Return the (x, y) coordinate for the center point of the cell that contains the specified text.  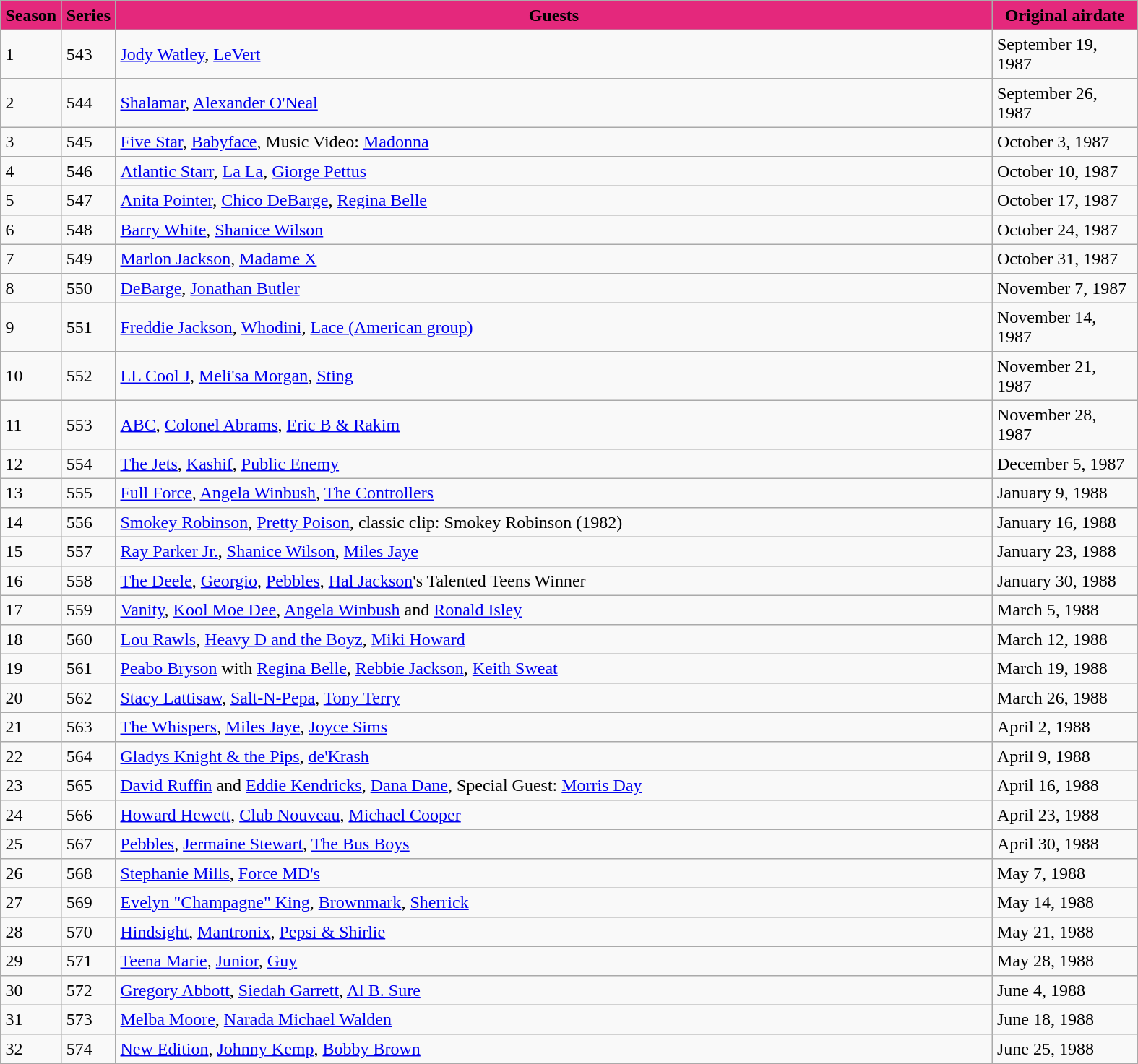
Original airdate (1065, 15)
571 (88, 961)
557 (88, 551)
April 16, 1988 (1065, 785)
29 (31, 961)
Shalamar, Alexander O'Neal (554, 103)
4 (31, 171)
Full Force, Angela Winbush, The Controllers (554, 493)
26 (31, 873)
April 30, 1988 (1065, 844)
New Edition, Johnny Kemp, Bobby Brown (554, 1049)
June 18, 1988 (1065, 1019)
Teena Marie, Junior, Guy (554, 961)
9 (31, 327)
22 (31, 756)
6 (31, 230)
24 (31, 815)
Atlantic Starr, La La, Giorge Pettus (554, 171)
October 24, 1987 (1065, 230)
573 (88, 1019)
12 (31, 464)
544 (88, 103)
560 (88, 639)
2 (31, 103)
Vanity, Kool Moe Dee, Angela Winbush and Ronald Isley (554, 610)
December 5, 1987 (1065, 464)
Evelyn "Champagne" King, Brownmark, Sherrick (554, 902)
554 (88, 464)
28 (31, 932)
21 (31, 727)
550 (88, 288)
Gladys Knight & the Pips, de'Krash (554, 756)
574 (88, 1049)
552 (88, 376)
14 (31, 522)
May 28, 1988 (1065, 961)
3 (31, 142)
545 (88, 142)
April 2, 1988 (1065, 727)
Freddie Jackson, Whodini, Lace (American group) (554, 327)
553 (88, 425)
October 31, 1987 (1065, 259)
Five Star, Babyface, Music Video: Madonna (554, 142)
1 (31, 54)
551 (88, 327)
Lou Rawls, Heavy D and the Boyz, Miki Howard (554, 639)
The Deele, Georgio, Pebbles, Hal Jackson's Talented Teens Winner (554, 581)
Peabo Bryson with Regina Belle, Rebbie Jackson, Keith Sweat (554, 668)
April 23, 1988 (1065, 815)
October 10, 1987 (1065, 171)
565 (88, 785)
Series (88, 15)
January 30, 1988 (1065, 581)
Melba Moore, Narada Michael Walden (554, 1019)
11 (31, 425)
Stephanie Mills, Force MD's (554, 873)
561 (88, 668)
27 (31, 902)
23 (31, 785)
November 7, 1987 (1065, 288)
570 (88, 932)
November 14, 1987 (1065, 327)
566 (88, 815)
Smokey Robinson, Pretty Poison, classic clip: Smokey Robinson (1982) (554, 522)
19 (31, 668)
Season (31, 15)
Anita Pointer, Chico DeBarge, Regina Belle (554, 200)
567 (88, 844)
September 26, 1987 (1065, 103)
25 (31, 844)
558 (88, 581)
Barry White, Shanice Wilson (554, 230)
13 (31, 493)
November 21, 1987 (1065, 376)
16 (31, 581)
October 17, 1987 (1065, 200)
Guests (554, 15)
10 (31, 376)
March 26, 1988 (1065, 698)
17 (31, 610)
562 (88, 698)
April 9, 1988 (1065, 756)
Hindsight, Mantronix, Pepsi & Shirlie (554, 932)
May 14, 1988 (1065, 902)
559 (88, 610)
7 (31, 259)
31 (31, 1019)
September 19, 1987 (1065, 54)
Ray Parker Jr., Shanice Wilson, Miles Jaye (554, 551)
The Whispers, Miles Jaye, Joyce Sims (554, 727)
March 12, 1988 (1065, 639)
May 7, 1988 (1065, 873)
March 19, 1988 (1065, 668)
547 (88, 200)
The Jets, Kashif, Public Enemy (554, 464)
Howard Hewett, Club Nouveau, Michael Cooper (554, 815)
555 (88, 493)
15 (31, 551)
549 (88, 259)
October 3, 1987 (1065, 142)
May 21, 1988 (1065, 932)
Pebbles, Jermaine Stewart, The Bus Boys (554, 844)
January 23, 1988 (1065, 551)
5 (31, 200)
Stacy Lattisaw, Salt-N-Pepa, Tony Terry (554, 698)
8 (31, 288)
563 (88, 727)
32 (31, 1049)
20 (31, 698)
David Ruffin and Eddie Kendricks, Dana Dane, Special Guest: Morris Day (554, 785)
January 9, 1988 (1065, 493)
18 (31, 639)
556 (88, 522)
543 (88, 54)
564 (88, 756)
Marlon Jackson, Madame X (554, 259)
568 (88, 873)
548 (88, 230)
569 (88, 902)
546 (88, 171)
572 (88, 990)
DeBarge, Jonathan Butler (554, 288)
30 (31, 990)
ABC, Colonel Abrams, Eric B & Rakim (554, 425)
June 4, 1988 (1065, 990)
June 25, 1988 (1065, 1049)
LL Cool J, Meli'sa Morgan, Sting (554, 376)
November 28, 1987 (1065, 425)
January 16, 1988 (1065, 522)
March 5, 1988 (1065, 610)
Gregory Abbott, Siedah Garrett, Al B. Sure (554, 990)
Jody Watley, LeVert (554, 54)
